Detect which cell encompasses the target text, then output its (X, Y) center coordinate. 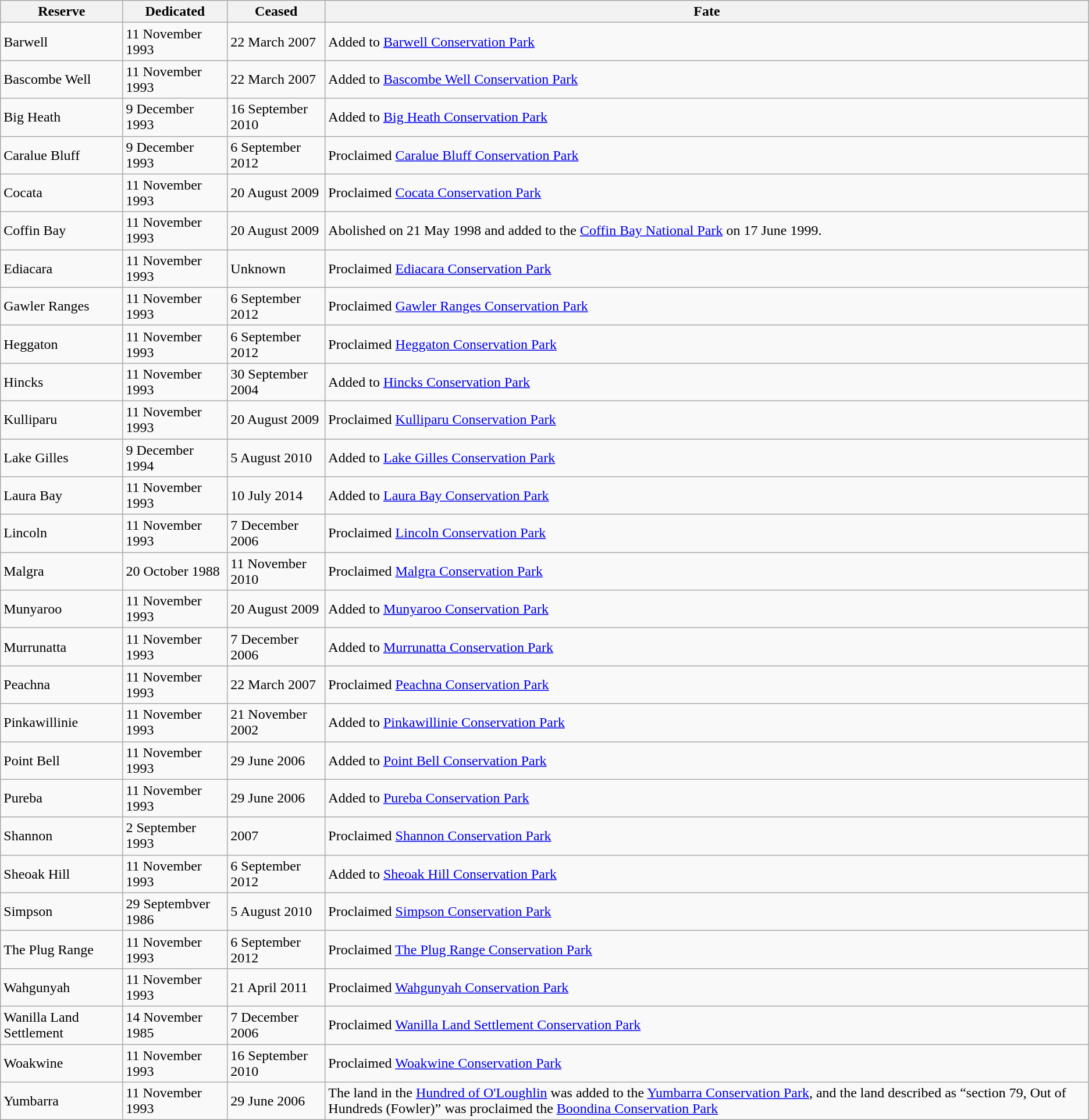
Added to Pinkawillinie Conservation Park (707, 722)
Barwell (62, 42)
Added to Barwell Conservation Park (707, 42)
Proclaimed Caralue Bluff Conservation Park (707, 155)
Cocata (62, 193)
Proclaimed Wanilla Land Settlement Conservation Park (707, 1025)
Proclaimed Malgra Conservation Park (707, 571)
Abolished on 21 May 1998 and added to the Coffin Bay National Park on 17 June 1999. (707, 230)
Proclaimed Wahgunyah Conservation Park (707, 987)
Proclaimed Kulliparu Conservation Park (707, 420)
Laura Bay (62, 495)
Proclaimed Ediacara Conservation Park (707, 269)
Proclaimed Shannon Conservation Park (707, 836)
Shannon (62, 836)
Caralue Bluff (62, 155)
Wahgunyah (62, 987)
Added to Hincks Conservation Park (707, 381)
Proclaimed Heggaton Conservation Park (707, 344)
Proclaimed The Plug Range Conservation Park (707, 949)
20 October 1988 (175, 571)
Proclaimed Simpson Conservation Park (707, 912)
Added to Laura Bay Conservation Park (707, 495)
Big Heath (62, 117)
Sheoak Hill (62, 873)
21 November 2002 (276, 722)
30 September 2004 (276, 381)
Proclaimed Peachna Conservation Park (707, 685)
Ceased (276, 12)
The Plug Range (62, 949)
Woakwine (62, 1063)
Added to Sheoak Hill Conservation Park (707, 873)
Simpson (62, 912)
Lake Gilles (62, 457)
Added to Pureba Conservation Park (707, 798)
Proclaimed Gawler Ranges Conservation Park (707, 306)
Fate (707, 12)
14 November 1985 (175, 1025)
Added to Lake Gilles Conservation Park (707, 457)
Added to Big Heath Conservation Park (707, 117)
Added to Point Bell Conservation Park (707, 761)
Hincks (62, 381)
Wanilla Land Settlement (62, 1025)
29 Septembver 1986 (175, 912)
Gawler Ranges (62, 306)
Point Bell (62, 761)
Proclaimed Cocata Conservation Park (707, 193)
Added to Munyaroo Conservation Park (707, 609)
Ediacara (62, 269)
10 July 2014 (276, 495)
21 April 2011 (276, 987)
2 September 1993 (175, 836)
Murrunatta (62, 647)
Pureba (62, 798)
Munyaroo (62, 609)
Lincoln (62, 534)
Added to Murrunatta Conservation Park (707, 647)
Proclaimed Woakwine Conservation Park (707, 1063)
Yumbarra (62, 1101)
Added to Bascombe Well Conservation Park (707, 79)
Heggaton (62, 344)
Reserve (62, 12)
Peachna (62, 685)
Pinkawillinie (62, 722)
Coffin Bay (62, 230)
Dedicated (175, 12)
Proclaimed Lincoln Conservation Park (707, 534)
Bascombe Well (62, 79)
2007 (276, 836)
11 November 2010 (276, 571)
Kulliparu (62, 420)
9 December 1994 (175, 457)
Malgra (62, 571)
Unknown (276, 269)
